Find where the given text appears and provide that cell's center as (X, Y) coordinate. 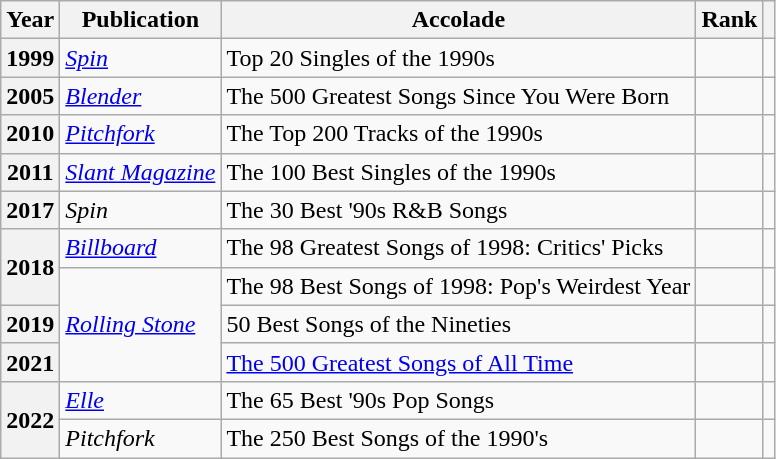
The 100 Best Singles of the 1990s (458, 172)
2017 (30, 210)
2011 (30, 172)
Slant Magazine (140, 172)
The Top 200 Tracks of the 1990s (458, 134)
2021 (30, 362)
2022 (30, 419)
Elle (140, 400)
50 Best Songs of the Nineties (458, 324)
2010 (30, 134)
The 98 Best Songs of 1998: Pop's Weirdest Year (458, 286)
2019 (30, 324)
Rolling Stone (140, 324)
2018 (30, 267)
The 250 Best Songs of the 1990's (458, 438)
2005 (30, 96)
1999 (30, 58)
The 65 Best '90s Pop Songs (458, 400)
The 30 Best '90s R&B Songs (458, 210)
Accolade (458, 20)
The 98 Greatest Songs of 1998: Critics' Picks (458, 248)
The 500 Greatest Songs of All Time (458, 362)
Billboard (140, 248)
Publication (140, 20)
Top 20 Singles of the 1990s (458, 58)
Year (30, 20)
Blender (140, 96)
Rank (730, 20)
The 500 Greatest Songs Since You Were Born (458, 96)
